Determine the [x, y] coordinate at the center of the cell enclosing the given text.  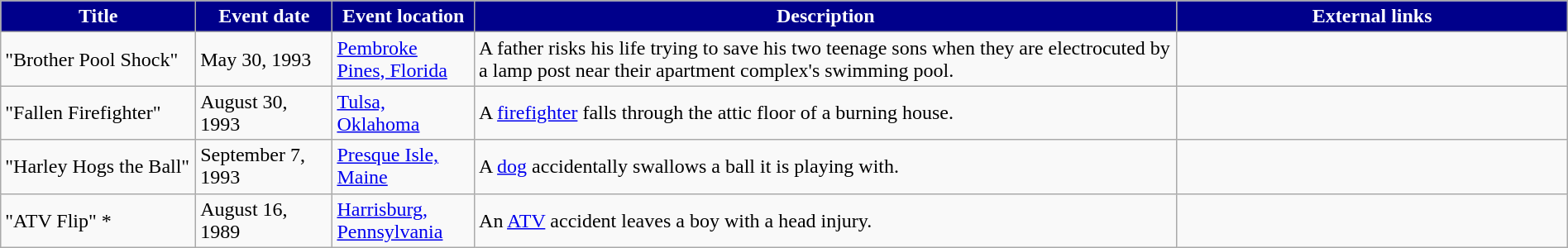
August 16, 1989 [265, 220]
August 30, 1993 [265, 112]
Description [826, 17]
"Harley Hogs the Ball" [98, 167]
Title [98, 17]
Pembroke Pines, Florida [404, 60]
Harrisburg, Pennsylvania [404, 220]
Event date [265, 17]
A dog accidentally swallows a ball it is playing with. [826, 167]
An ATV accident leaves a boy with a head injury. [826, 220]
September 7, 1993 [265, 167]
May 30, 1993 [265, 60]
Presque Isle, Maine [404, 167]
A father risks his life trying to save his two teenage sons when they are electrocuted by a lamp post near their apartment complex's swimming pool. [826, 60]
Event location [404, 17]
"Fallen Firefighter" [98, 112]
Tulsa, Oklahoma [404, 112]
"Brother Pool Shock" [98, 60]
External links [1372, 17]
A firefighter falls through the attic floor of a burning house. [826, 112]
"ATV Flip" * [98, 220]
